Find where the given text appears and provide that cell's center as [x, y] coordinate. 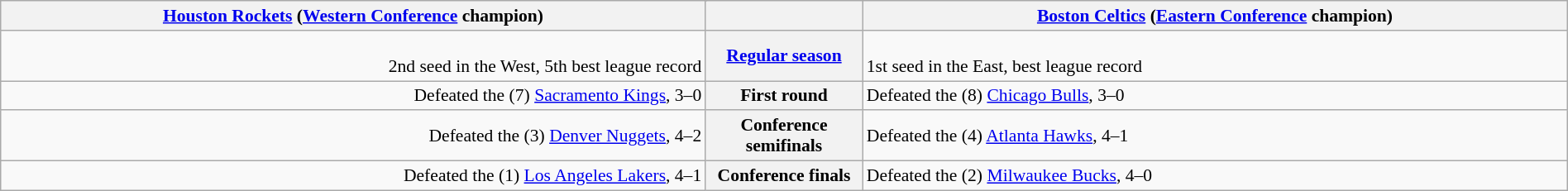
Regular season [784, 56]
Defeated the (7) Sacramento Kings, 3–0 [354, 96]
Defeated the (1) Los Angeles Lakers, 4–1 [354, 176]
Defeated the (4) Atlanta Hawks, 4–1 [1216, 136]
Conference finals [784, 176]
Boston Celtics (Eastern Conference champion) [1216, 16]
Houston Rockets (Western Conference champion) [354, 16]
Defeated the (3) Denver Nuggets, 4–2 [354, 136]
Conference semifinals [784, 136]
2nd seed in the West, 5th best league record [354, 56]
1st seed in the East, best league record [1216, 56]
Defeated the (2) Milwaukee Bucks, 4–0 [1216, 176]
Defeated the (8) Chicago Bulls, 3–0 [1216, 96]
First round [784, 96]
